Return the (X, Y) coordinate for the center point of the cell that contains the specified text.  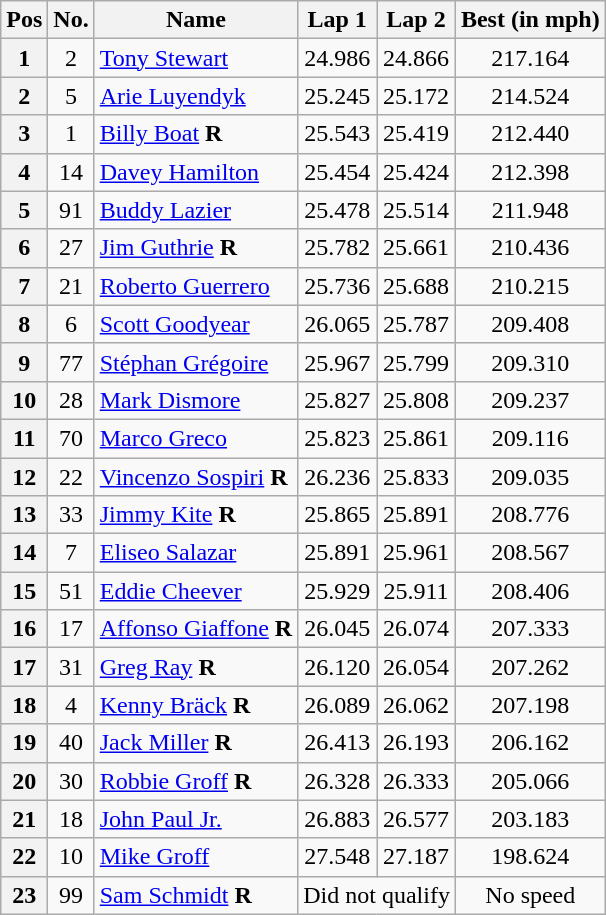
Davey Hamilton (196, 172)
Robbie Groff R (196, 781)
198.624 (530, 857)
Eddie Cheever (196, 591)
Pos (24, 20)
26.236 (338, 477)
27.548 (338, 857)
210.436 (530, 248)
40 (71, 743)
26.883 (338, 819)
212.440 (530, 134)
Tony Stewart (196, 58)
25.861 (416, 438)
33 (71, 515)
Marco Greco (196, 438)
Kenny Bräck R (196, 705)
Mark Dismore (196, 400)
26.065 (338, 324)
19 (24, 743)
25.967 (338, 362)
25.688 (416, 286)
206.162 (530, 743)
25.865 (338, 515)
25.827 (338, 400)
205.066 (530, 781)
208.776 (530, 515)
25.172 (416, 96)
24.986 (338, 58)
Roberto Guerrero (196, 286)
25.911 (416, 591)
25.782 (338, 248)
25.514 (416, 210)
51 (71, 591)
25.799 (416, 362)
25.419 (416, 134)
Buddy Lazier (196, 210)
25.478 (338, 210)
208.567 (530, 553)
209.310 (530, 362)
26.054 (416, 667)
Did not qualify (377, 895)
28 (71, 400)
Jack Miller R (196, 743)
70 (71, 438)
25.833 (416, 477)
26.328 (338, 781)
Jim Guthrie R (196, 248)
Jimmy Kite R (196, 515)
26.120 (338, 667)
No. (71, 20)
Arie Luyendyk (196, 96)
27 (71, 248)
24.866 (416, 58)
12 (24, 477)
217.164 (530, 58)
Billy Boat R (196, 134)
25.245 (338, 96)
26.062 (416, 705)
Eliseo Salazar (196, 553)
Mike Groff (196, 857)
210.215 (530, 286)
203.183 (530, 819)
208.406 (530, 591)
25.823 (338, 438)
26.413 (338, 743)
207.198 (530, 705)
25.454 (338, 172)
99 (71, 895)
15 (24, 591)
91 (71, 210)
26.577 (416, 819)
25.961 (416, 553)
30 (71, 781)
Lap 1 (338, 20)
26.045 (338, 629)
Greg Ray R (196, 667)
20 (24, 781)
23 (24, 895)
77 (71, 362)
8 (24, 324)
No speed (530, 895)
31 (71, 667)
27.187 (416, 857)
209.035 (530, 477)
16 (24, 629)
26.074 (416, 629)
Sam Schmidt R (196, 895)
Stéphan Grégoire (196, 362)
209.116 (530, 438)
Best (in mph) (530, 20)
214.524 (530, 96)
25.808 (416, 400)
Name (196, 20)
26.333 (416, 781)
25.424 (416, 172)
11 (24, 438)
209.408 (530, 324)
26.193 (416, 743)
211.948 (530, 210)
9 (24, 362)
212.398 (530, 172)
25.736 (338, 286)
207.262 (530, 667)
13 (24, 515)
John Paul Jr. (196, 819)
Vincenzo Sospiri R (196, 477)
25.543 (338, 134)
25.787 (416, 324)
209.237 (530, 400)
25.661 (416, 248)
26.089 (338, 705)
3 (24, 134)
207.333 (530, 629)
Affonso Giaffone R (196, 629)
25.929 (338, 591)
Lap 2 (416, 20)
Scott Goodyear (196, 324)
